Extract the (X, Y) coordinate from the center of the cell holding the provided text.  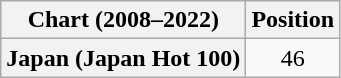
46 (293, 58)
Position (293, 20)
Chart (2008–2022) (124, 20)
Japan (Japan Hot 100) (124, 58)
